Return [X, Y] of the center of cell containing provided text 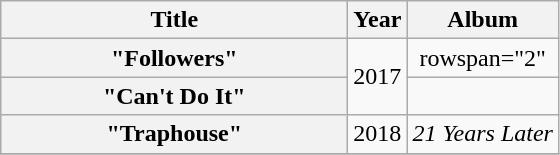
21 Years Later [483, 134]
2018 [378, 134]
rowspan="2" [483, 58]
"Traphouse" [174, 134]
"Followers" [174, 58]
"Can't Do It" [174, 96]
Year [378, 20]
2017 [378, 77]
Album [483, 20]
Title [174, 20]
